Search for the cell housing the specified text and yield its [X, Y] center coordinate. 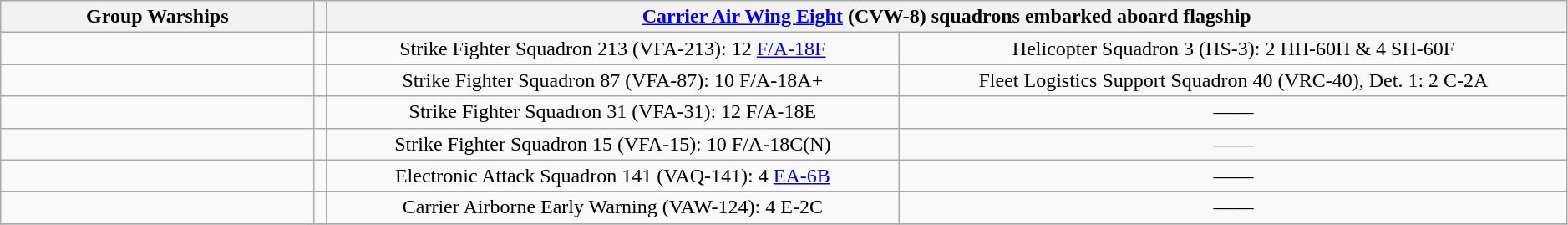
Group Warships [157, 17]
Strike Fighter Squadron 31 (VFA-31): 12 F/A-18E [613, 112]
Helicopter Squadron 3 (HS-3): 2 HH-60H & 4 SH-60F [1234, 49]
Strike Fighter Squadron 15 (VFA-15): 10 F/A-18C(N) [613, 144]
Strike Fighter Squadron 87 (VFA-87): 10 F/A-18A+ [613, 80]
Carrier Airborne Early Warning (VAW-124): 4 E-2C [613, 207]
Fleet Logistics Support Squadron 40 (VRC-40), Det. 1: 2 C-2A [1234, 80]
Strike Fighter Squadron 213 (VFA-213): 12 F/A-18F [613, 49]
Electronic Attack Squadron 141 (VAQ-141): 4 EA-6B [613, 176]
Carrier Air Wing Eight (CVW-8) squadrons embarked aboard flagship [946, 17]
